Determine the (X, Y) coordinate at the center of the cell enclosing the given text.  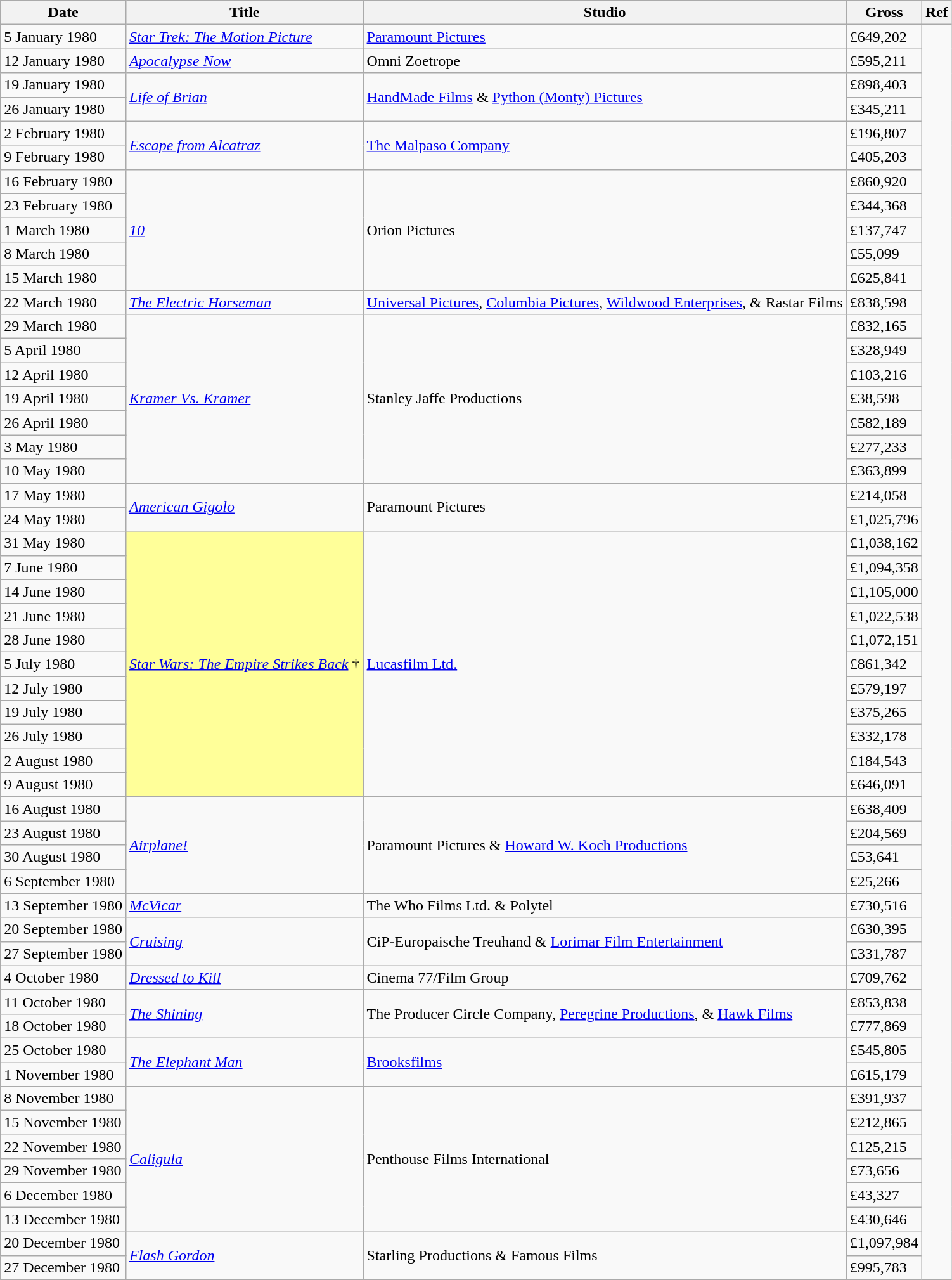
£55,099 (884, 254)
19 April 1980 (63, 399)
Apocalypse Now (245, 61)
£405,203 (884, 157)
1 March 1980 (63, 229)
13 September 1980 (63, 905)
Ref (937, 13)
Kramer Vs. Kramer (245, 399)
29 March 1980 (63, 326)
£649,202 (884, 37)
8 March 1980 (63, 254)
Studio (605, 13)
£137,747 (884, 229)
Orion Pictures (605, 229)
£709,762 (884, 978)
£545,805 (884, 1050)
£1,022,538 (884, 616)
31 May 1980 (63, 543)
£25,266 (884, 881)
28 June 1980 (63, 640)
£53,641 (884, 857)
£204,569 (884, 833)
23 August 1980 (63, 833)
£43,327 (884, 1195)
15 November 1980 (63, 1123)
£73,656 (884, 1171)
18 October 1980 (63, 1026)
19 January 1980 (63, 85)
Lucasfilm Ltd. (605, 664)
The Who Films Ltd. & Polytel (605, 905)
Flash Gordon (245, 1255)
5 July 1980 (63, 664)
£345,211 (884, 109)
6 September 1980 (63, 881)
5 January 1980 (63, 37)
20 December 1980 (63, 1243)
30 August 1980 (63, 857)
£1,038,162 (884, 543)
Dressed to Kill (245, 978)
4 October 1980 (63, 978)
£638,409 (884, 809)
£860,920 (884, 181)
£38,598 (884, 399)
£277,233 (884, 447)
Escape from Alcatraz (245, 145)
8 November 1980 (63, 1099)
26 January 1980 (63, 109)
£328,949 (884, 351)
17 May 1980 (63, 495)
Paramount Pictures & Howard W. Koch Productions (605, 845)
The Shining (245, 1014)
£853,838 (884, 1002)
£375,265 (884, 713)
2 August 1980 (63, 761)
£861,342 (884, 664)
12 January 1980 (63, 61)
Star Trek: The Motion Picture (245, 37)
13 December 1980 (63, 1219)
£1,097,984 (884, 1243)
£730,516 (884, 905)
Omni Zoetrope (605, 61)
£1,072,151 (884, 640)
Gross (884, 13)
Star Wars: The Empire Strikes Back † (245, 664)
Title (245, 13)
£1,105,000 (884, 592)
£995,783 (884, 1267)
£125,215 (884, 1147)
29 November 1980 (63, 1171)
23 February 1980 (63, 205)
CiP-Europaische Treuhand & Lorimar Film Entertainment (605, 941)
£103,216 (884, 375)
5 April 1980 (63, 351)
16 February 1980 (63, 181)
McVicar (245, 905)
£630,395 (884, 929)
£1,094,358 (884, 567)
1 November 1980 (63, 1075)
Date (63, 13)
£579,197 (884, 688)
The Electric Horseman (245, 302)
10 May 1980 (63, 471)
£898,403 (884, 85)
£595,211 (884, 61)
£212,865 (884, 1123)
20 September 1980 (63, 929)
27 December 1980 (63, 1267)
£331,787 (884, 954)
£582,189 (884, 423)
Cinema 77/Film Group (605, 978)
Penthouse Films International (605, 1159)
The Elephant Man (245, 1062)
24 May 1980 (63, 519)
£1,025,796 (884, 519)
£363,899 (884, 471)
HandMade Films & Python (Monty) Pictures (605, 97)
£615,179 (884, 1075)
3 May 1980 (63, 447)
Airplane! (245, 845)
£625,841 (884, 278)
19 July 1980 (63, 713)
25 October 1980 (63, 1050)
£344,368 (884, 205)
12 July 1980 (63, 688)
14 June 1980 (63, 592)
£391,937 (884, 1099)
22 March 1980 (63, 302)
£646,091 (884, 785)
12 April 1980 (63, 375)
22 November 1980 (63, 1147)
£838,598 (884, 302)
26 July 1980 (63, 737)
Universal Pictures, Columbia Pictures, Wildwood Enterprises, & Rastar Films (605, 302)
26 April 1980 (63, 423)
Cruising (245, 941)
£196,807 (884, 133)
Caligula (245, 1159)
£832,165 (884, 326)
9 August 1980 (63, 785)
The Producer Circle Company, Peregrine Productions, & Hawk Films (605, 1014)
6 December 1980 (63, 1195)
The Malpaso Company (605, 145)
15 March 1980 (63, 278)
Starling Productions & Famous Films (605, 1255)
£332,178 (884, 737)
£777,869 (884, 1026)
21 June 1980 (63, 616)
Brooksfilms (605, 1062)
£430,646 (884, 1219)
Life of Brian (245, 97)
2 February 1980 (63, 133)
£184,543 (884, 761)
16 August 1980 (63, 809)
27 September 1980 (63, 954)
9 February 1980 (63, 157)
10 (245, 229)
£214,058 (884, 495)
11 October 1980 (63, 1002)
Stanley Jaffe Productions (605, 399)
7 June 1980 (63, 567)
American Gigolo (245, 507)
